Pinpoint the cell where the given text exists, returning its [X, Y] midpoint coordinate. 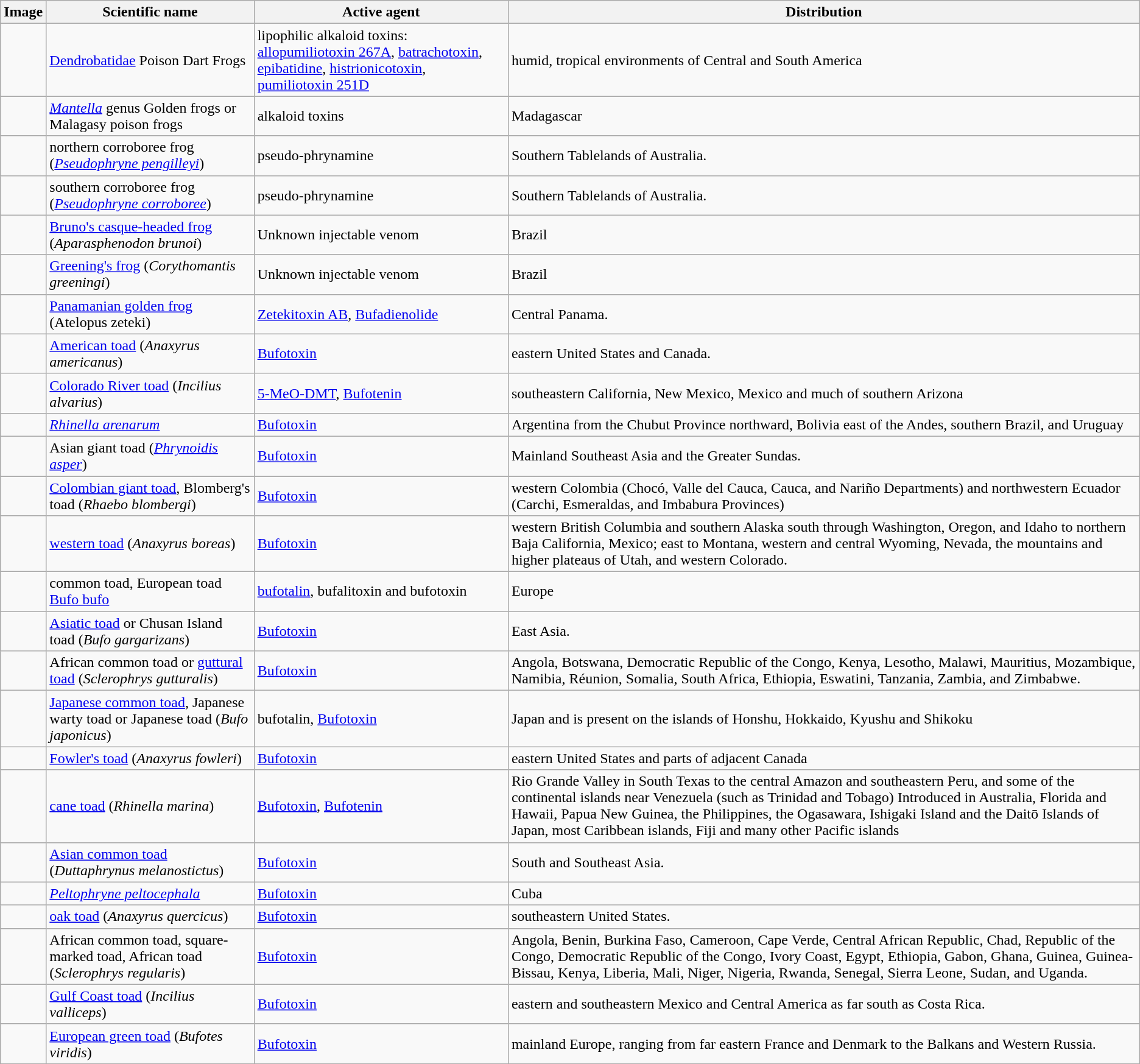
East Asia. [823, 631]
European green toad (Bufotes viridis) [150, 1044]
mainland Europe, ranging from far eastern France and Denmark to the Balkans and Western Russia. [823, 1044]
Gulf Coast toad (Incilius valliceps) [150, 1004]
Fowler's toad (Anaxyrus fowleri) [150, 758]
Bruno's casque-headed frog (Aparasphenodon brunoi) [150, 235]
southeastern United States. [823, 917]
Japanese common toad, Japanese warty toad or Japanese toad (Bufo japonicus) [150, 719]
western toad (Anaxyrus boreas) [150, 544]
5-MeO-DMT, Bufotenin [381, 393]
African common toad, square-marked toad, African toad (Sclerophrys regularis) [150, 956]
humid, tropical environments of Central and South America [823, 60]
Image [23, 12]
Peltophryne peltocephala [150, 893]
Greening's frog (Corythomantis greeningi) [150, 274]
Rhinella arenarum [150, 425]
American toad (Anaxyrus americanus) [150, 353]
Europe [823, 592]
Cuba [823, 893]
eastern United States and Canada. [823, 353]
Argentina from the Chubut Province northward, Bolivia east of the Andes, southern Brazil, and Uruguay [823, 425]
common toad, European toad Bufo bufo [150, 592]
bufotalin, bufalitoxin and bufotoxin [381, 592]
Asian common toad (Duttaphrynus melanostictus) [150, 862]
lipophilic alkaloid toxins: allopumiliotoxin 267A, batrachotoxin, epibatidine, histrionicotoxin, pumiliotoxin 251D [381, 60]
western Colombia (Chocó, Valle del Cauca, Cauca, and Nariño Departments) and northwestern Ecuador (Carchi, Esmeraldas, and Imbabura Provinces) [823, 496]
Central Panama. [823, 314]
Japan and is present on the islands of Honshu, Hokkaido, Kyushu and Shikoku [823, 719]
southeastern California, New Mexico, Mexico and much of southern Arizona [823, 393]
oak toad (Anaxyrus quercicus) [150, 917]
bufotalin, Bufotoxin [381, 719]
alkaloid toxins [381, 116]
Colorado River toad (Incilius alvarius) [150, 393]
northern corroboree frog (Pseudophryne pengilleyi) [150, 156]
Zetekitoxin AB, Bufadienolide [381, 314]
Distribution [823, 12]
African common toad or guttural toad (Sclerophrys gutturalis) [150, 671]
cane toad (Rhinella marina) [150, 806]
southern corroboree frog (Pseudophryne corroboree) [150, 195]
eastern and southeastern Mexico and Central America as far south as Costa Rica. [823, 1004]
Bufotoxin, Bufotenin [381, 806]
Mantella genus Golden frogs or Malagasy poison frogs [150, 116]
Colombian giant toad, Blomberg's toad (Rhaebo blombergi) [150, 496]
Scientific name [150, 12]
South and Southeast Asia. [823, 862]
eastern United States and parts of adjacent Canada [823, 758]
Active agent [381, 12]
Panamanian golden frog (Atelopus zeteki) [150, 314]
Dendrobatidae Poison Dart Frogs [150, 60]
Madagascar [823, 116]
Asiatic toad or Chusan Island toad (Bufo gargarizans) [150, 631]
Asian giant toad (Phrynoidis asper) [150, 456]
Mainland Southeast Asia and the Greater Sundas. [823, 456]
